Return the [x, y] coordinate for the center point of the cell that contains the specified text.  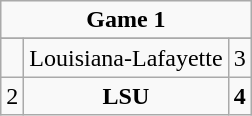
3 [240, 58]
LSU [126, 96]
Louisiana-Lafayette [126, 58]
4 [240, 96]
Game 1 [126, 20]
2 [12, 96]
